Return the [X, Y] coordinate for the center point of the cell that contains the specified text.  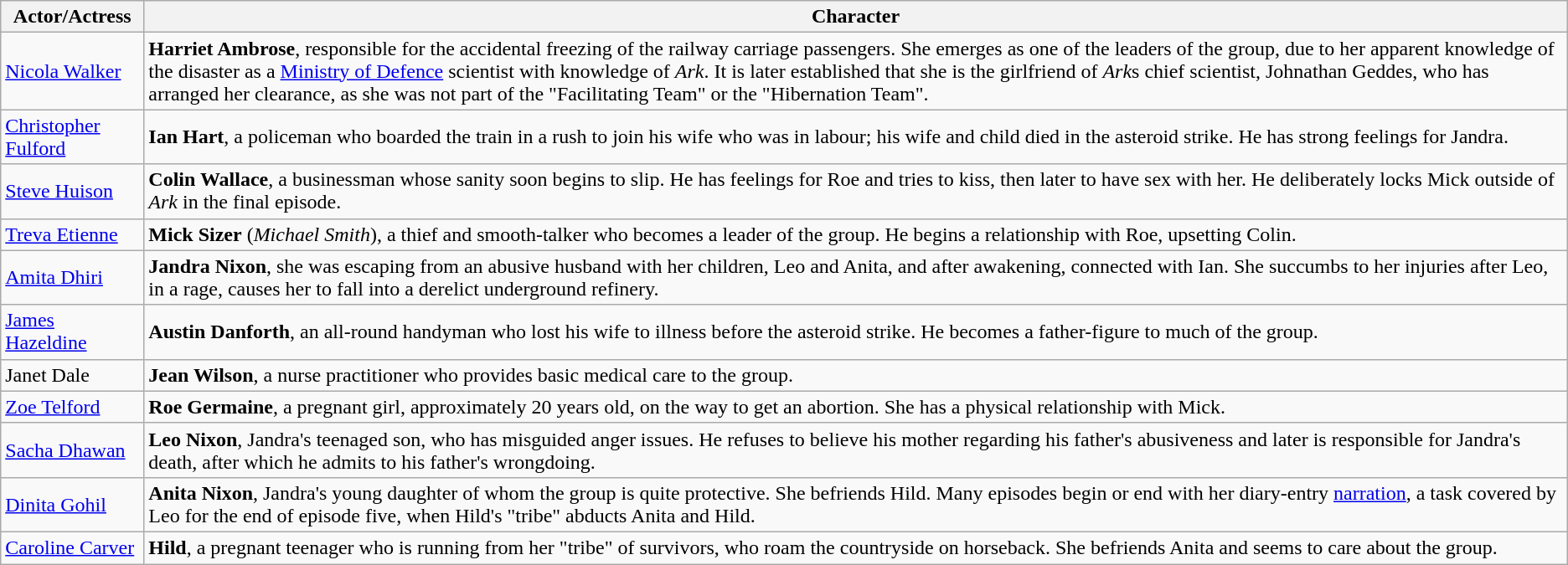
Actor/Actress [72, 17]
James Hazeldine [72, 331]
Roe Germaine, a pregnant girl, approximately 20 years old, on the way to get an abortion. She has a physical relationship with Mick. [856, 407]
Treva Etienne [72, 234]
Janet Dale [72, 375]
Austin Danforth, an all-round handyman who lost his wife to illness before the asteroid strike. He becomes a father-figure to much of the group. [856, 331]
Steve Huison [72, 191]
Caroline Carver [72, 547]
Zoe Telford [72, 407]
Nicola Walker [72, 71]
Christopher Fulford [72, 137]
Mick Sizer (Michael Smith), a thief and smooth-talker who becomes a leader of the group. He begins a relationship with Roe, upsetting Colin. [856, 234]
Jean Wilson, a nurse practitioner who provides basic medical care to the group. [856, 375]
Dinita Gohil [72, 504]
Character [856, 17]
Sacha Dhawan [72, 450]
Amita Dhiri [72, 278]
